Determine the (x, y) coordinate at the center of the cell enclosing the given text.  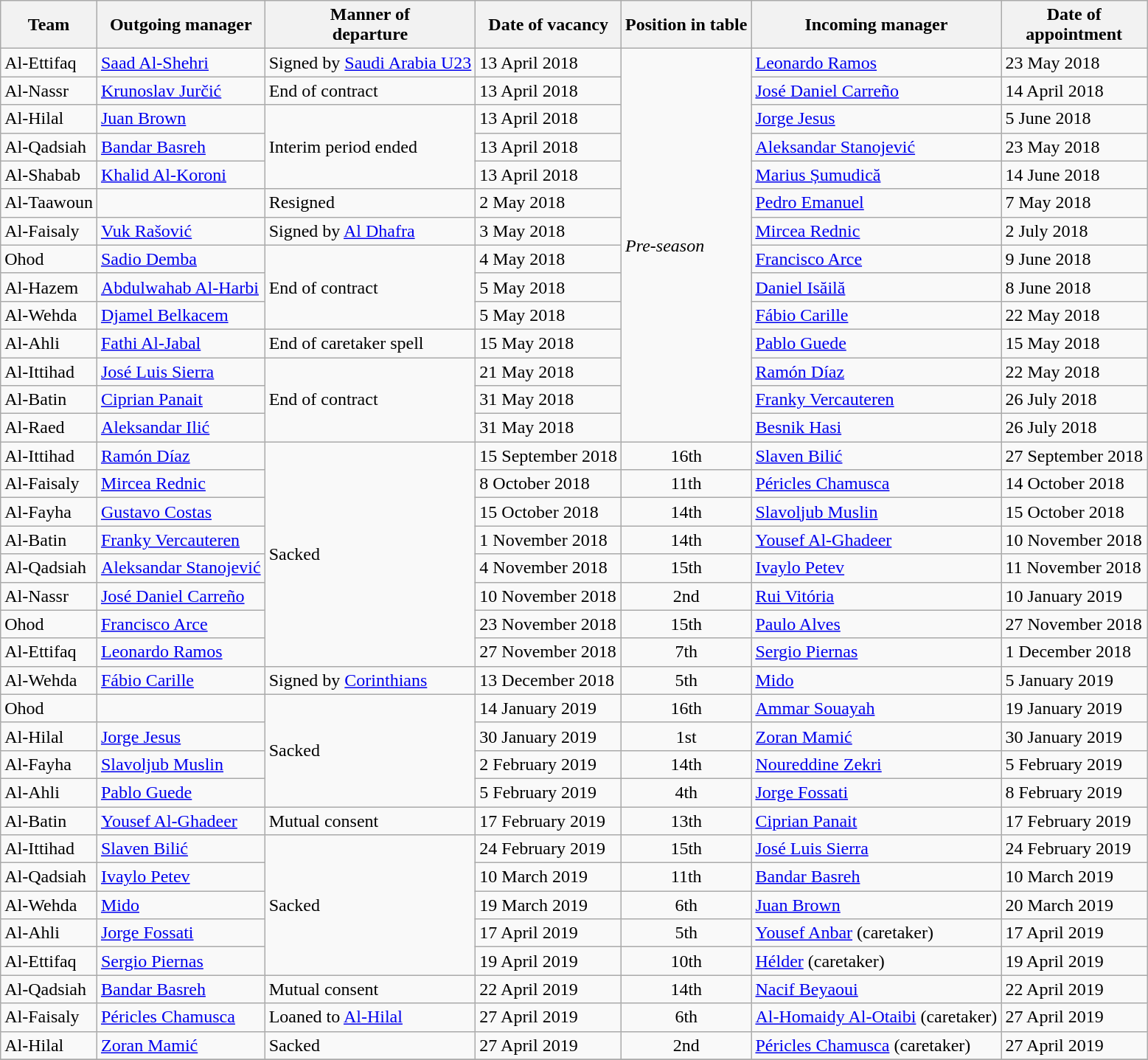
2 May 2018 (549, 203)
Pre-season (686, 245)
Outgoing manager (181, 25)
8 June 2018 (1074, 287)
Fathi Al-Jabal (181, 343)
15 September 2018 (549, 456)
8 February 2019 (1074, 792)
14 January 2019 (549, 708)
Noureddine Zekri (876, 764)
27 September 2018 (1074, 456)
Rui Vitória (876, 596)
13 December 2018 (549, 680)
2 July 2018 (1074, 231)
Signed by Saudi Arabia U23 (370, 63)
8 October 2018 (549, 484)
Besnik Hasi (876, 428)
Nacif Beyaoui (876, 989)
Daniel Isăilă (876, 287)
10th (686, 961)
Khalid Al-Koroni (181, 175)
Al-Homaidy Al-Otaibi (caretaker) (876, 1017)
Team (49, 25)
4 November 2018 (549, 568)
1 December 2018 (1074, 652)
23 November 2018 (549, 624)
Ammar Souayah (876, 708)
2 February 2019 (549, 764)
Krunoslav Jurčić (181, 91)
11 November 2018 (1074, 568)
Hélder (caretaker) (876, 961)
7 May 2018 (1074, 203)
14 June 2018 (1074, 175)
7th (686, 652)
1 November 2018 (549, 540)
End of caretaker spell (370, 343)
Péricles Chamusca (caretaker) (876, 1045)
Aleksandar Ilić (181, 428)
3 May 2018 (549, 231)
Loaned to Al-Hilal (370, 1017)
Manner ofdeparture (370, 25)
Pedro Emanuel (876, 203)
Al-Raed (49, 428)
5 June 2018 (1074, 119)
21 May 2018 (549, 371)
Paulo Alves (876, 624)
14 October 2018 (1074, 484)
5 January 2019 (1074, 680)
Signed by Corinthians (370, 680)
4 May 2018 (549, 259)
Incoming manager (876, 25)
Vuk Rašović (181, 231)
9 June 2018 (1074, 259)
Date of vacancy (549, 25)
Al-Shabab (49, 175)
Yousef Anbar (caretaker) (876, 933)
19 March 2019 (549, 905)
Sadio Demba (181, 259)
Saad Al-Shehri (181, 63)
Djamel Belkacem (181, 315)
Date ofappointment (1074, 25)
4th (686, 792)
14 April 2018 (1074, 91)
Al-Hazem (49, 287)
Al-Taawoun (49, 203)
Signed by Al Dhafra (370, 231)
1st (686, 736)
Interim period ended (370, 147)
Position in table (686, 25)
Gustavo Costas (181, 512)
19 January 2019 (1074, 708)
10 January 2019 (1074, 596)
Resigned (370, 203)
Abdulwahab Al-Harbi (181, 287)
Marius Șumudică (876, 175)
13th (686, 821)
20 March 2019 (1074, 905)
